Find where the given text appears and provide that cell's center as [X, Y] coordinate. 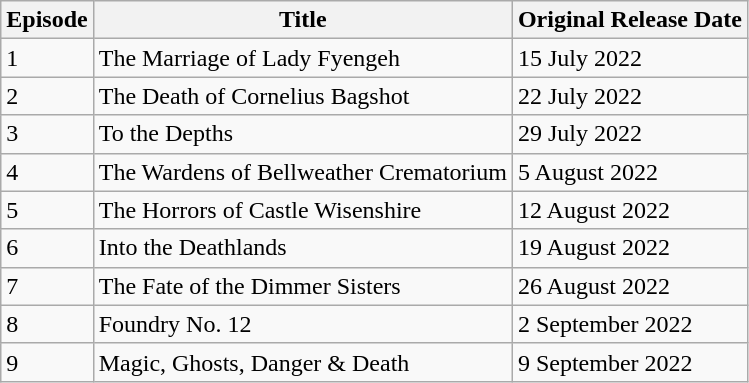
2 [47, 96]
Foundry No. 12 [302, 324]
9 September 2022 [630, 362]
8 [47, 324]
The Fate of the Dimmer Sisters [302, 286]
7 [47, 286]
The Horrors of Castle Wisenshire [302, 210]
26 August 2022 [630, 286]
Title [302, 20]
19 August 2022 [630, 248]
4 [47, 172]
2 September 2022 [630, 324]
Into the Deathlands [302, 248]
22 July 2022 [630, 96]
29 July 2022 [630, 134]
5 August 2022 [630, 172]
6 [47, 248]
5 [47, 210]
Magic, Ghosts, Danger & Death [302, 362]
12 August 2022 [630, 210]
The Wardens of Bellweather Crematorium [302, 172]
15 July 2022 [630, 58]
Original Release Date [630, 20]
The Marriage of Lady Fyengeh [302, 58]
1 [47, 58]
Episode [47, 20]
To the Depths [302, 134]
9 [47, 362]
The Death of Cornelius Bagshot [302, 96]
3 [47, 134]
